From the cell containing the given text, extract its center point as [x, y] coordinate. 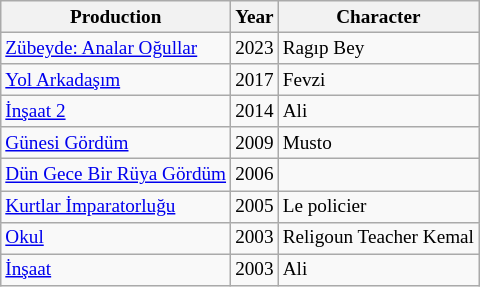
2006 [255, 175]
Zübeyde: Analar Oğullar [116, 48]
Yol Arkadaşım [116, 80]
Production [116, 17]
Günesi Gördüm [116, 143]
2017 [255, 80]
Kurtlar İmparatorluğu [116, 206]
Okul [116, 238]
İnşaat 2 [116, 111]
Ragıp Bey [378, 48]
Le policier [378, 206]
İnşaat [116, 270]
Year [255, 17]
Musto [378, 143]
2023 [255, 48]
2009 [255, 143]
2005 [255, 206]
Dün Gece Bir Rüya Gördüm [116, 175]
Character [378, 17]
Fevzi [378, 80]
Religoun Teacher Kemal [378, 238]
2014 [255, 111]
